Return the (x, y) coordinate for the center point of the cell that contains the specified text.  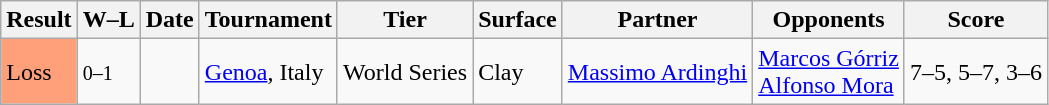
W–L (108, 20)
Opponents (829, 20)
Genoa, Italy (268, 72)
Massimo Ardinghi (657, 72)
Tournament (268, 20)
Tier (404, 20)
Result (39, 20)
0–1 (108, 72)
Partner (657, 20)
Surface (518, 20)
Marcos Górriz Alfonso Mora (829, 72)
Clay (518, 72)
Score (976, 20)
World Series (404, 72)
7–5, 5–7, 3–6 (976, 72)
Date (170, 20)
Loss (39, 72)
